Return the [x, y] coordinate for the center point of the cell that contains the specified text.  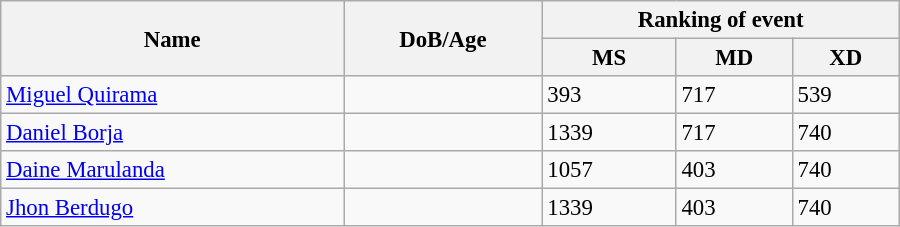
393 [609, 95]
Daine Marulanda [172, 170]
Daniel Borja [172, 133]
Ranking of event [720, 20]
Miguel Quirama [172, 95]
XD [846, 58]
Name [172, 38]
DoB/Age [443, 38]
MS [609, 58]
1057 [609, 170]
539 [846, 95]
MD [734, 58]
Jhon Berdugo [172, 208]
